Capture the cell that displays the provided text and extract its [X, Y] central coordinate. 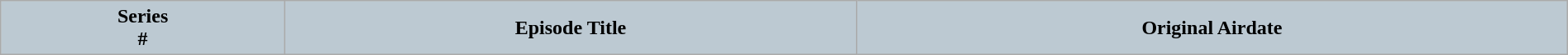
Series# [143, 28]
Episode Title [571, 28]
Original Airdate [1212, 28]
